Detect which cell encompasses the target text, then output its (X, Y) center coordinate. 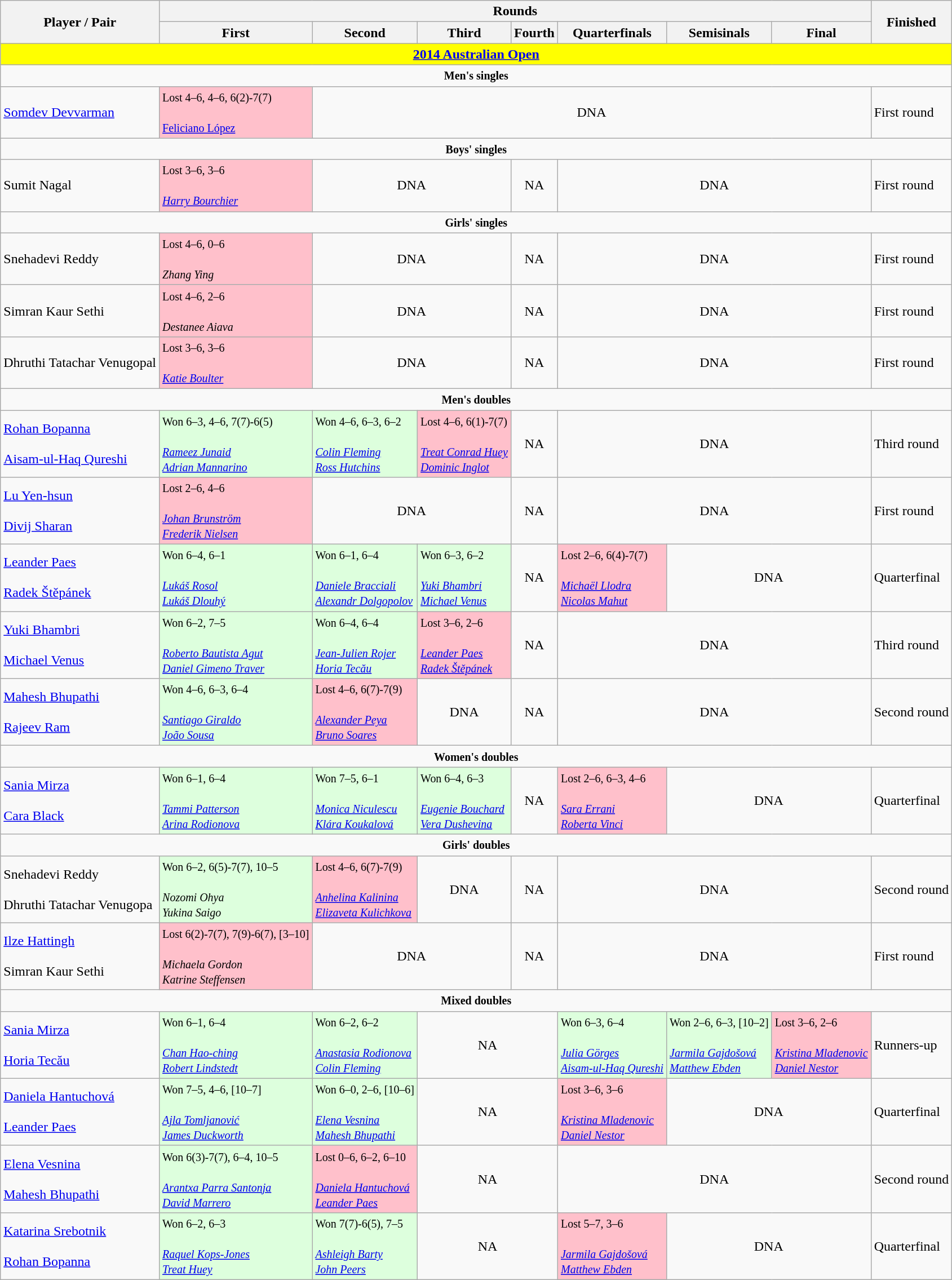
Won 6–4, 6–3 Eugenie Bouchard Vera Dushevina (464, 800)
Won 6–2, 7–5 Roberto Bautista Agut Daniel Gimeno Traver (236, 645)
Dhruthi Tatachar Venugopal (80, 362)
Mahesh Bhupathi Rajeev Ram (80, 712)
Lost 3–6, 2–6 Leander Paes Radek Štěpánek (464, 645)
Girls' singles (476, 222)
Snehadevi Reddy Dhruthi Tatachar Venugopa (80, 889)
Men's singles (476, 76)
Won 2–6, 6–3, [10–2] Jarmila Gajdošová Matthew Ebden (719, 1045)
Rounds (515, 11)
Elena Vesnina Mahesh Bhupathi (80, 1179)
Won 6–2, 6–2 Anastasia Rodionova Colin Fleming (365, 1045)
Girls' doubles (476, 845)
Women's doubles (476, 756)
Men's doubles (476, 399)
Won 6–3, 6–4 Julia Görges Aisam-ul-Haq Qureshi (612, 1045)
Won 6–1, 6–4 Daniele Bracciali Alexandr Dolgopolov (365, 578)
Won 6–2, 6(5)-7(7), 10–5 Nozomi Ohya Yukina Saigo (236, 889)
Lost 4–6, 4–6, 6(2)-7(7) Feliciano López (236, 112)
Lost 4–6, 6(7)-7(9) Anhelina Kalinina Elizaveta Kulichkova (365, 889)
Final (821, 33)
Won 7–5, 4–6, [10–7] Ajla Tomljanović James Duckworth (236, 1111)
Sania Mirza Horia Tecău (80, 1045)
Quarterfinals (612, 33)
First (236, 33)
Somdev Devvarman (80, 112)
Leander Paes Radek Štěpánek (80, 578)
Lost 3–6, 3–6 Kristina Mladenovic Daniel Nestor (612, 1111)
Lost 4–6, 6(7)-7(9) Alexander Peya Bruno Soares (365, 712)
Boys' singles (476, 149)
Won 6–3, 4–6, 7(7)-6(5) Rameez Junaid Adrian Mannarino (236, 444)
Lost 4–6, 0–6 Zhang Ying (236, 259)
Runners-up (911, 1045)
Lost 4–6, 2–6 Destanee Aiava (236, 311)
Player / Pair (80, 22)
Won 6–3, 6–2 Yuki Bhambri Michael Venus (464, 578)
Lost 2–6, 4–6 Johan Brunström Frederik Nielsen (236, 511)
Mixed doubles (476, 1000)
Lost 6(2)-7(7), 7(9)-6(7), [3–10] Michaela Gordon Katrine Steffensen (236, 956)
Daniela Hantuchová Leander Paes (80, 1111)
Lost 3–6, 2–6 Kristina Mladenovic Daniel Nestor (821, 1045)
Won 6(3)-7(7), 6–4, 10–5 Arantxa Parra Santonja David Marrero (236, 1179)
Lost 3–6, 3–6 Katie Boulter (236, 362)
Lost 2–6, 6–3, 4–6 Sara Errani Roberta Vinci (612, 800)
Won 4–6, 6–3, 6–2 Colin Fleming Ross Hutchins (365, 444)
Lost 2–6, 6(4)-7(7) Michaël Llodra Nicolas Mahut (612, 578)
Won 6–4, 6–4 Jean-Julien Rojer Horia Tecău (365, 645)
Won 6–4, 6–1 Lukáš Rosol Lukáš Dlouhý (236, 578)
Won 6–1, 6–4 Chan Hao-ching Robert Lindstedt (236, 1045)
Second (365, 33)
Lost 4–6, 6(1)-7(7) Treat Conrad Huey Dominic Inglot (464, 444)
Lost 3–6, 3–6 Harry Bourchier (236, 185)
Rohan Bopanna Aisam-ul-Haq Qureshi (80, 444)
Katarina Srebotnik Rohan Bopanna (80, 1246)
Won 4–6, 6–3, 6–4 Santiago Giraldo João Sousa (236, 712)
Finished (911, 22)
Simran Kaur Sethi (80, 311)
Fourth (534, 33)
Won 6–0, 2–6, [10–6] Elena Vesnina Mahesh Bhupathi (365, 1111)
Lu Yen-hsun Divij Sharan (80, 511)
Third (464, 33)
2014 Australian Open (476, 54)
Semisinals (719, 33)
Won 6–1, 6–4 Tammi Patterson Arina Rodionova (236, 800)
Won 6–2, 6–3 Raquel Kops-Jones Treat Huey (236, 1246)
Snehadevi Reddy (80, 259)
Sumit Nagal (80, 185)
Ilze Hattingh Simran Kaur Sethi (80, 956)
Lost 5–7, 3–6 Jarmila Gajdošová Matthew Ebden (612, 1246)
Sania Mirza Cara Black (80, 800)
Won 7–5, 6–1 Monica Niculescu Klára Koukalová (365, 800)
Won 7(7)-6(5), 7–5 Ashleigh Barty John Peers (365, 1246)
Yuki Bhambri Michael Venus (80, 645)
Lost 0–6, 6–2, 6–10 Daniela Hantuchová Leander Paes (365, 1179)
